Find where the given text appears and provide that cell's center as [X, Y] coordinate. 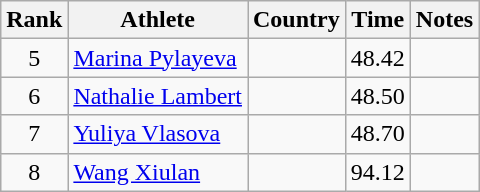
6 [34, 96]
Rank [34, 20]
Country [297, 20]
94.12 [378, 172]
Marina Pylayeva [158, 58]
48.70 [378, 134]
48.50 [378, 96]
Time [378, 20]
5 [34, 58]
Athlete [158, 20]
Notes [444, 20]
Nathalie Lambert [158, 96]
7 [34, 134]
8 [34, 172]
48.42 [378, 58]
Yuliya Vlasova [158, 134]
Wang Xiulan [158, 172]
